Return the [X, Y] coordinate for the center point of the cell that contains the specified text.  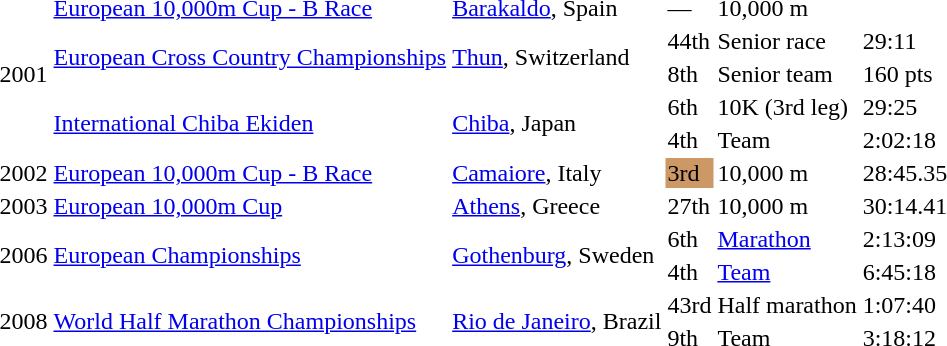
Marathon [787, 239]
8th [690, 74]
3rd [690, 173]
10K (3rd leg) [787, 107]
Senior race [787, 41]
Athens, Greece [557, 206]
European Cross Country Championships [250, 58]
Gothenburg, Sweden [557, 256]
Thun, Switzerland [557, 58]
European Championships [250, 256]
European 10,000m Cup [250, 206]
Half marathon [787, 305]
European 10,000m Cup - B Race [250, 173]
Senior team [787, 74]
Camaiore, Italy [557, 173]
Chiba, Japan [557, 124]
International Chiba Ekiden [250, 124]
43rd [690, 305]
44th [690, 41]
27th [690, 206]
